Capture the cell that displays the provided text and extract its (X, Y) central coordinate. 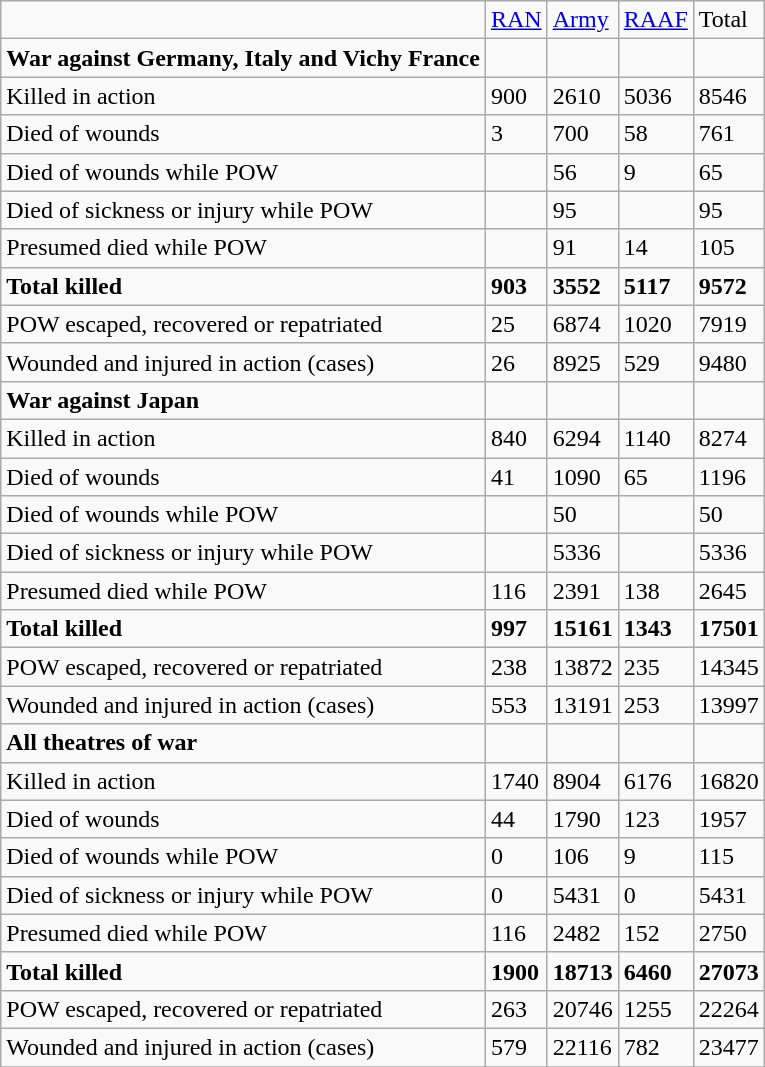
782 (656, 1047)
238 (516, 667)
579 (516, 1047)
8925 (582, 362)
14 (656, 248)
27073 (728, 971)
8546 (728, 96)
2610 (582, 96)
1740 (516, 781)
23477 (728, 1047)
1090 (582, 477)
900 (516, 96)
18713 (582, 971)
1140 (656, 438)
RAN (516, 20)
8904 (582, 781)
9572 (728, 286)
War against Germany, Italy and Vichy France (244, 58)
105 (728, 248)
25 (516, 324)
1196 (728, 477)
106 (582, 857)
7919 (728, 324)
5117 (656, 286)
553 (516, 705)
115 (728, 857)
6176 (656, 781)
58 (656, 134)
1020 (656, 324)
1790 (582, 819)
13191 (582, 705)
17501 (728, 629)
26 (516, 362)
253 (656, 705)
138 (656, 591)
2750 (728, 933)
1900 (516, 971)
13872 (582, 667)
All theatres of war (244, 743)
903 (516, 286)
6874 (582, 324)
2645 (728, 591)
8274 (728, 438)
1343 (656, 629)
123 (656, 819)
1957 (728, 819)
1255 (656, 1009)
152 (656, 933)
3552 (582, 286)
20746 (582, 1009)
Army (582, 20)
700 (582, 134)
2482 (582, 933)
3 (516, 134)
44 (516, 819)
263 (516, 1009)
15161 (582, 629)
Total (728, 20)
16820 (728, 781)
529 (656, 362)
RAAF (656, 20)
997 (516, 629)
War against Japan (244, 400)
6460 (656, 971)
840 (516, 438)
22264 (728, 1009)
235 (656, 667)
6294 (582, 438)
761 (728, 134)
56 (582, 172)
91 (582, 248)
41 (516, 477)
9480 (728, 362)
22116 (582, 1047)
5036 (656, 96)
2391 (582, 591)
13997 (728, 705)
14345 (728, 667)
